Determine the (X, Y) coordinate at the center of the cell enclosing the given text.  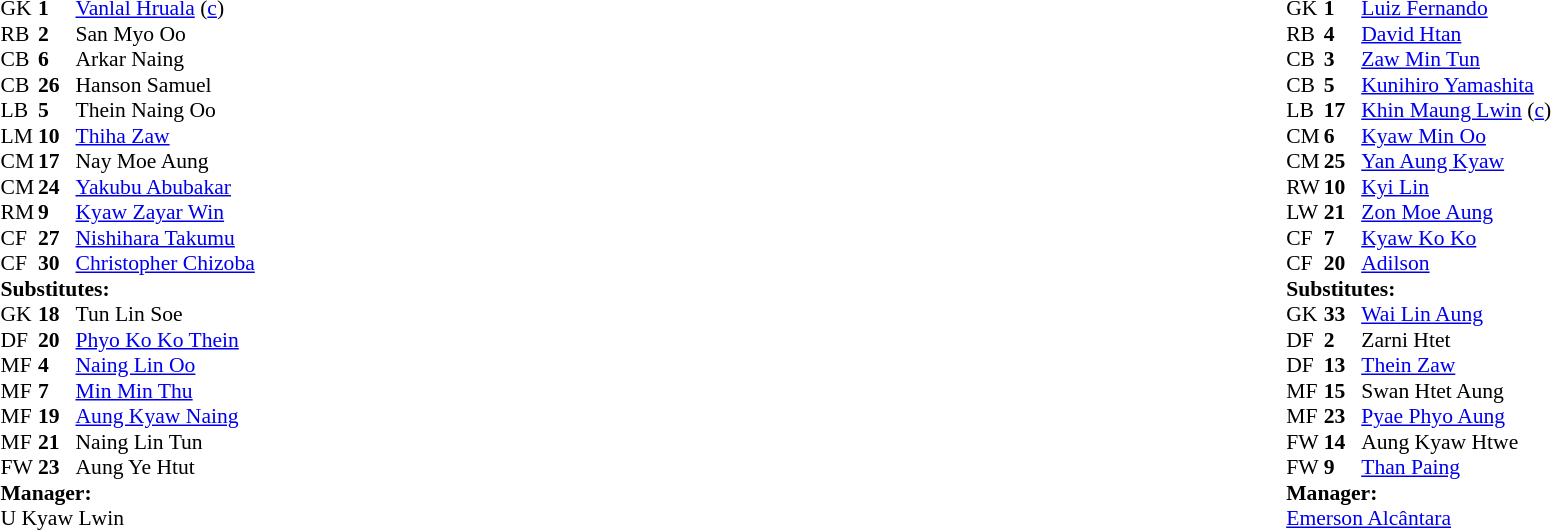
Aung Kyaw Naing (166, 417)
Pyae Phyo Aung (1456, 417)
Zaw Min Tun (1456, 59)
Wai Lin Aung (1456, 315)
Yan Aung Kyaw (1456, 161)
27 (57, 238)
Naing Lin Tun (166, 442)
Thiha Zaw (166, 136)
Kyaw Min Oo (1456, 136)
Khin Maung Lwin (c) (1456, 111)
Naing Lin Oo (166, 365)
Thein Zaw (1456, 365)
26 (57, 85)
24 (57, 187)
David Htan (1456, 34)
15 (1343, 391)
RW (1305, 187)
Kyaw Zayar Win (166, 213)
Christopher Chizoba (166, 263)
13 (1343, 365)
3 (1343, 59)
33 (1343, 315)
18 (57, 315)
Kyi Lin (1456, 187)
Nay Moe Aung (166, 161)
Nishihara Takumu (166, 238)
Thein Naing Oo (166, 111)
19 (57, 417)
Yakubu Abubakar (166, 187)
25 (1343, 161)
Kyaw Ko Ko (1456, 238)
Min Min Thu (166, 391)
Aung Ye Htut (166, 467)
Zarni Htet (1456, 340)
RM (19, 213)
Kunihiro Yamashita (1456, 85)
LW (1305, 213)
30 (57, 263)
Adilson (1456, 263)
LM (19, 136)
Tun Lin Soe (166, 315)
Than Paing (1456, 467)
Zon Moe Aung (1456, 213)
14 (1343, 442)
Hanson Samuel (166, 85)
Swan Htet Aung (1456, 391)
Arkar Naing (166, 59)
Phyo Ko Ko Thein (166, 340)
San Myo Oo (166, 34)
Aung Kyaw Htwe (1456, 442)
